For the text-containing cell, return its midpoint in [X, Y] coordinate format. 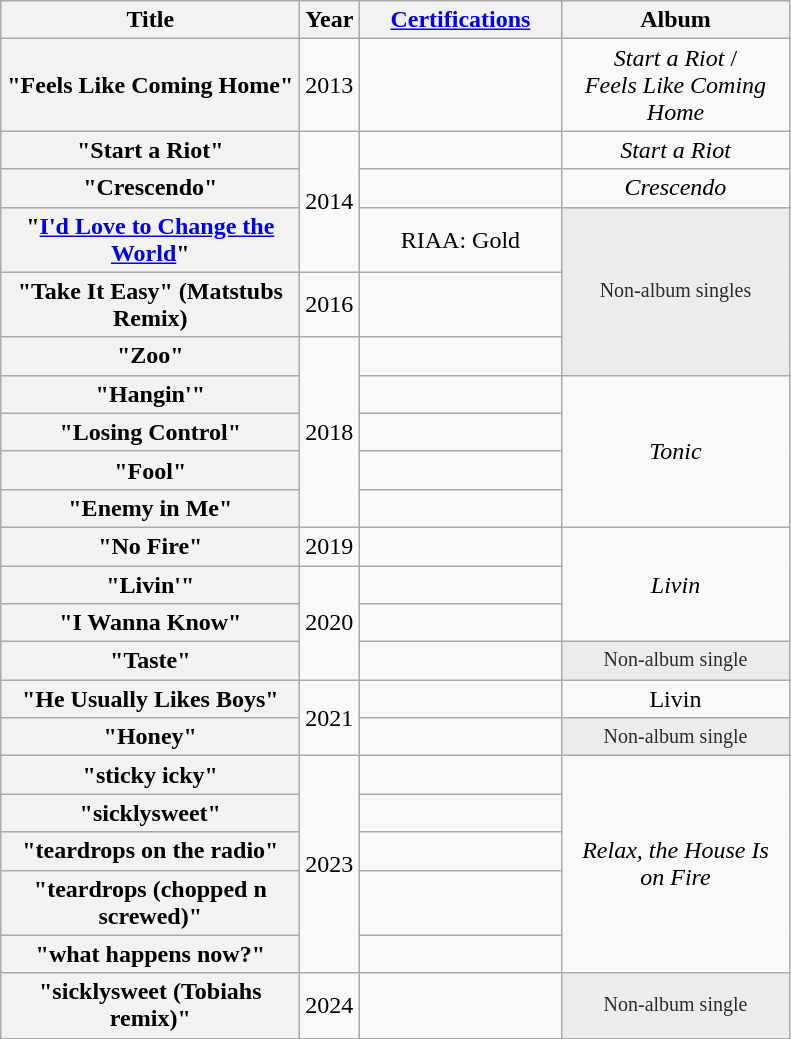
"He Usually Likes Boys" [150, 699]
"teardrops (chopped n screwed)" [150, 902]
Relax, the House Is on Fire [676, 864]
RIAA: Gold [460, 240]
Year [330, 20]
"Feels Like Coming Home" [150, 85]
"No Fire" [150, 546]
2020 [330, 623]
Crescendo [676, 188]
2019 [330, 546]
"Honey" [150, 737]
"Enemy in Me" [150, 508]
"Taste" [150, 661]
"what happens now?" [150, 954]
Album [676, 20]
Start a Riot /Feels Like Coming Home [676, 85]
2021 [330, 718]
2024 [330, 1006]
Tonic [676, 451]
"Start a Riot" [150, 150]
"Losing Control" [150, 432]
Title [150, 20]
2023 [330, 864]
2013 [330, 85]
"sicklysweet" [150, 813]
"Zoo" [150, 356]
"sticky icky" [150, 775]
"Livin'" [150, 585]
"I Wanna Know" [150, 623]
"teardrops on the radio" [150, 851]
Start a Riot [676, 150]
2018 [330, 432]
Non-album singles [676, 291]
"Fool" [150, 470]
"Hangin'" [150, 394]
Certifications [460, 20]
"sicklysweet (Tobiahs remix)" [150, 1006]
"I'd Love to Change the World" [150, 240]
2016 [330, 304]
"Crescendo" [150, 188]
2014 [330, 202]
"Take It Easy" (Matstubs Remix) [150, 304]
